Identify which cell holds the provided text, then report its (X, Y) central coordinate. 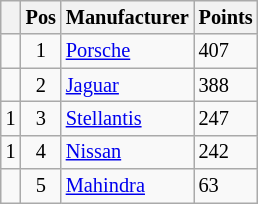
4 (41, 152)
388 (226, 85)
3 (41, 118)
2 (41, 85)
63 (226, 186)
Mahindra (128, 186)
Jaguar (128, 85)
247 (226, 118)
Nissan (128, 152)
242 (226, 152)
Points (226, 17)
Porsche (128, 51)
Pos (41, 17)
407 (226, 51)
5 (41, 186)
Stellantis (128, 118)
Manufacturer (128, 17)
